Extract the (x, y) coordinate from the center of the cell holding the provided text.  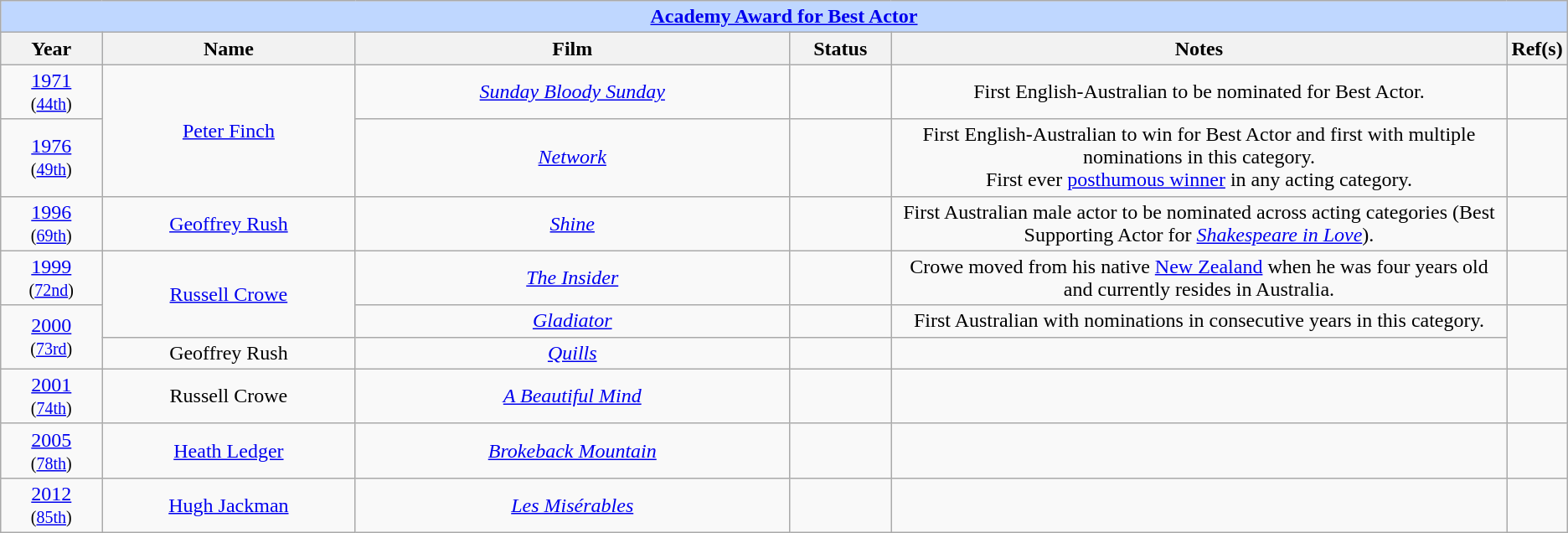
Year (52, 49)
First Australian with nominations in consecutive years in this category. (1199, 321)
Brokeback Mountain (573, 451)
Gladiator (573, 321)
First English-Australian to be nominated for Best Actor. (1199, 92)
2001(74th) (52, 396)
A Beautiful Mind (573, 396)
Hugh Jackman (229, 505)
Shine (573, 223)
Network (573, 158)
Sunday Bloody Sunday (573, 92)
Notes (1199, 49)
Quills (573, 353)
Crowe moved from his native New Zealand when he was four years old and currently resides in Australia. (1199, 278)
Peter Finch (229, 131)
1996(69th) (52, 223)
Academy Award for Best Actor (784, 17)
Heath Ledger (229, 451)
1976(49th) (52, 158)
Name (229, 49)
1999(72nd) (52, 278)
Film (573, 49)
First Australian male actor to be nominated across acting categories (Best Supporting Actor for Shakespeare in Love). (1199, 223)
Les Misérables (573, 505)
1971(44th) (52, 92)
Ref(s) (1537, 49)
Status (841, 49)
2000(73rd) (52, 337)
2005(78th) (52, 451)
The Insider (573, 278)
2012(85th) (52, 505)
